Extract the (x, y) coordinate from the center of the cell holding the provided text.  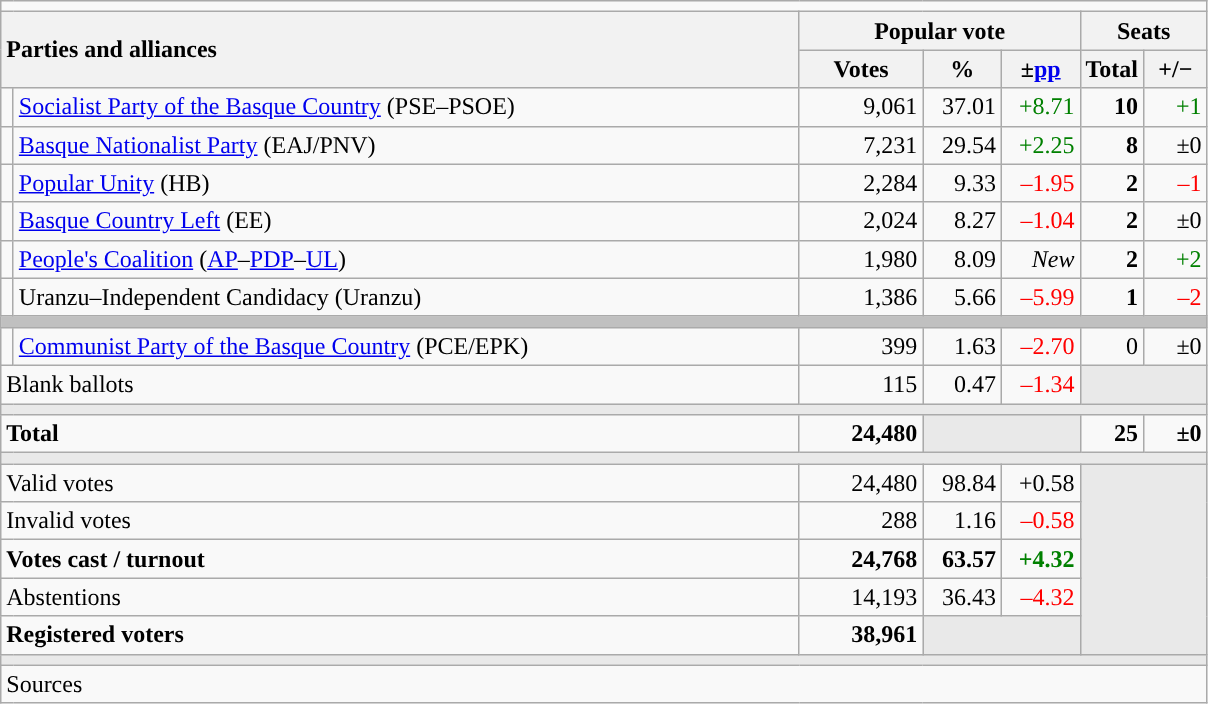
Votes (861, 69)
0.47 (962, 384)
Registered voters (400, 635)
Seats (1144, 31)
1,386 (861, 297)
+2 (1176, 259)
+1 (1176, 107)
Uranzu–Independent Candidacy (Uranzu) (406, 297)
Votes cast / turnout (400, 559)
2,024 (861, 221)
1,980 (861, 259)
–1.34 (1040, 384)
Socialist Party of the Basque Country (PSE–PSOE) (406, 107)
% (962, 69)
–0.58 (1040, 521)
37.01 (962, 107)
–1 (1176, 183)
Basque Nationalist Party (EAJ/PNV) (406, 145)
0 (1112, 346)
±pp (1040, 69)
98.84 (962, 483)
+8.71 (1040, 107)
Invalid votes (400, 521)
288 (861, 521)
8.27 (962, 221)
63.57 (962, 559)
–2.70 (1040, 346)
7,231 (861, 145)
Basque Country Left (EE) (406, 221)
38,961 (861, 635)
Sources (604, 684)
1.63 (962, 346)
+/− (1176, 69)
–4.32 (1040, 597)
Blank ballots (400, 384)
29.54 (962, 145)
+2.25 (1040, 145)
People's Coalition (AP–PDP–UL) (406, 259)
24,768 (861, 559)
1.16 (962, 521)
9,061 (861, 107)
Abstentions (400, 597)
–5.99 (1040, 297)
–2 (1176, 297)
8 (1112, 145)
Valid votes (400, 483)
1 (1112, 297)
Parties and alliances (400, 50)
5.66 (962, 297)
New (1040, 259)
115 (861, 384)
9.33 (962, 183)
10 (1112, 107)
25 (1112, 434)
+0.58 (1040, 483)
+4.32 (1040, 559)
–1.04 (1040, 221)
36.43 (962, 597)
8.09 (962, 259)
Popular Unity (HB) (406, 183)
14,193 (861, 597)
Popular vote (940, 31)
399 (861, 346)
Communist Party of the Basque Country (PCE/EPK) (406, 346)
–1.95 (1040, 183)
2,284 (861, 183)
